Detect which cell encompasses the target text, then output its [X, Y] center coordinate. 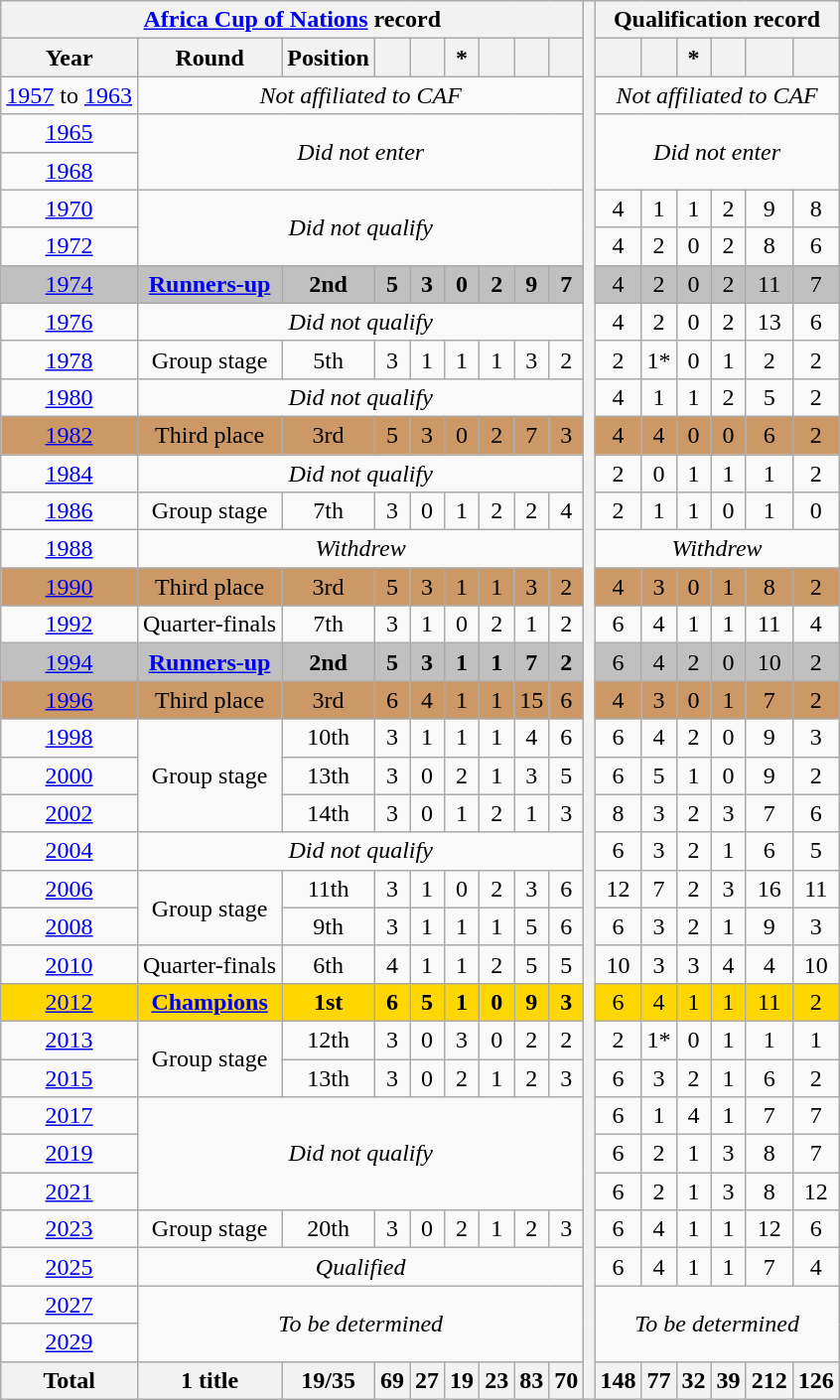
77 [659, 1380]
Qualified [359, 1267]
2002 [70, 813]
2027 [70, 1305]
19 [463, 1380]
148 [618, 1380]
1980 [70, 397]
27 [427, 1380]
32 [693, 1380]
1984 [70, 474]
2006 [70, 889]
1974 [70, 284]
1968 [70, 171]
Year [70, 58]
6th [329, 964]
1990 [70, 587]
23 [496, 1380]
1970 [70, 209]
2017 [70, 1116]
11th [329, 889]
2012 [70, 1002]
1992 [70, 625]
2010 [70, 964]
2021 [70, 1191]
20th [329, 1229]
39 [729, 1380]
Position [329, 58]
Champions [209, 1002]
2029 [70, 1342]
15 [532, 700]
13 [769, 322]
1965 [70, 133]
14th [329, 813]
1996 [70, 700]
12th [329, 1040]
2000 [70, 775]
2008 [70, 926]
2013 [70, 1040]
1986 [70, 511]
2004 [70, 851]
1988 [70, 549]
2019 [70, 1154]
Round [209, 58]
212 [769, 1380]
1998 [70, 738]
19/35 [329, 1380]
2025 [70, 1267]
1972 [70, 246]
10th [329, 738]
1982 [70, 435]
5th [329, 359]
126 [816, 1380]
9th [329, 926]
70 [566, 1380]
2023 [70, 1229]
Total [70, 1380]
16 [769, 889]
1978 [70, 359]
1957 to 1963 [70, 95]
Africa Cup of Nations record [292, 20]
1976 [70, 322]
1st [329, 1002]
1 title [209, 1380]
69 [391, 1380]
1994 [70, 662]
Qualification record [717, 20]
83 [532, 1380]
2015 [70, 1077]
